Identify which cell holds the provided text, then report its [x, y] central coordinate. 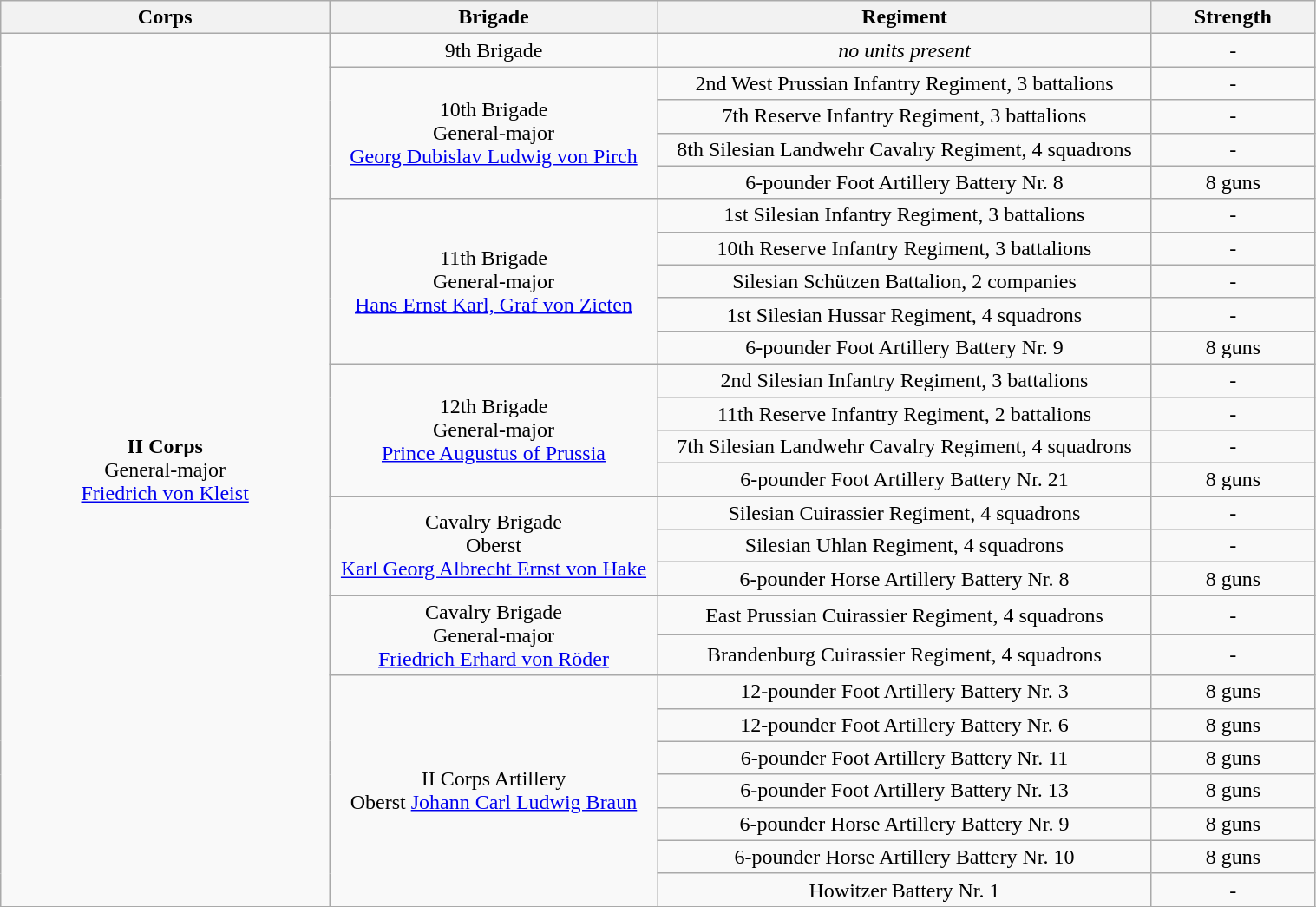
12-pounder Foot Artillery Battery Nr. 6 [904, 725]
Silesian Schützen Battalion, 2 companies [904, 281]
Regiment [904, 17]
6-pounder Horse Artillery Battery Nr. 9 [904, 824]
6-pounder Foot Artillery Battery Nr. 8 [904, 182]
6-pounder Foot Artillery Battery Nr. 11 [904, 758]
6-pounder Foot Artillery Battery Nr. 21 [904, 480]
Brigade [494, 17]
Brandenburg Cuirassier Regiment, 4 squadrons [904, 655]
Cavalry BrigadeOberstKarl Georg Albrecht Ernst von Hake [494, 546]
9th Brigade [494, 50]
7th Reserve Infantry Regiment, 3 battalions [904, 116]
12-pounder Foot Artillery Battery Nr. 3 [904, 692]
Silesian Cuirassier Regiment, 4 squadrons [904, 513]
2nd Silesian Infantry Regiment, 3 battalions [904, 380]
6-pounder Foot Artillery Battery Nr. 13 [904, 791]
8th Silesian Landwehr Cavalry Regiment, 4 squadrons [904, 149]
11th BrigadeGeneral-majorHans Ernst Karl, Graf von Zieten [494, 281]
6-pounder Horse Artillery Battery Nr. 8 [904, 579]
1st Silesian Hussar Regiment, 4 squadrons [904, 314]
1st Silesian Infantry Regiment, 3 battalions [904, 215]
7th Silesian Landwehr Cavalry Regiment, 4 squadrons [904, 447]
6-pounder Foot Artillery Battery Nr. 9 [904, 347]
II Corps ArtilleryOberst Johann Carl Ludwig Braun [494, 791]
10th BrigadeGeneral-majorGeorg Dubislav Ludwig von Pirch [494, 133]
East Prussian Cuirassier Regiment, 4 squadrons [904, 615]
2nd West Prussian Infantry Regiment, 3 battalions [904, 83]
12th BrigadeGeneral-majorPrince Augustus of Prussia [494, 430]
Cavalry BrigadeGeneral-majorFriedrich Erhard von Röder [494, 635]
Corps [165, 17]
Silesian Uhlan Regiment, 4 squadrons [904, 546]
6-pounder Horse Artillery Battery Nr. 10 [904, 857]
Howitzer Battery Nr. 1 [904, 890]
no units present [904, 50]
Strength [1234, 17]
10th Reserve Infantry Regiment, 3 battalions [904, 248]
II CorpsGeneral-majorFriedrich von Kleist [165, 470]
11th Reserve Infantry Regiment, 2 battalions [904, 414]
